Return [x, y] of the center of cell containing provided text 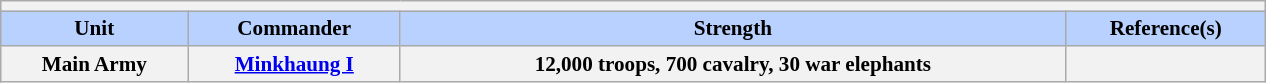
Unit [94, 28]
Reference(s) [1166, 28]
Strength [733, 28]
Commander [294, 28]
Main Army [94, 64]
12,000 troops, 700 cavalry, 30 war elephants [733, 64]
Minkhaung I [294, 64]
